Return [x, y] of the center of cell containing provided text 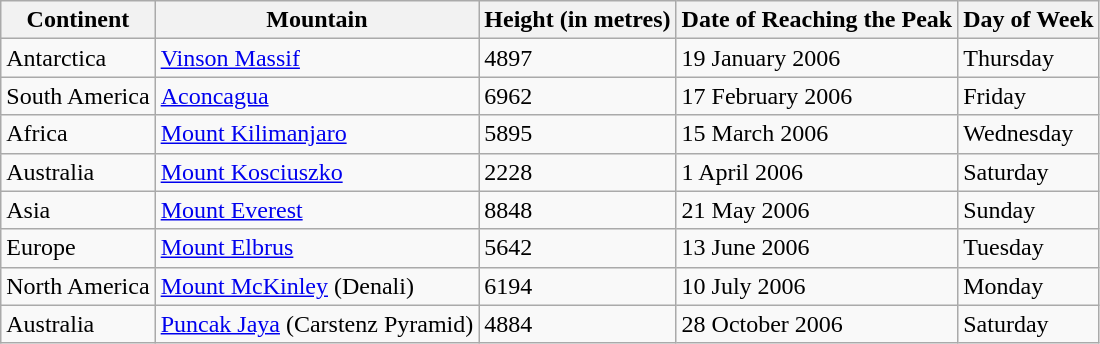
North America [78, 286]
South America [78, 96]
Monday [1028, 286]
Wednesday [1028, 134]
Mount Elbrus [317, 248]
Sunday [1028, 210]
2228 [578, 172]
Africa [78, 134]
Vinson Massif [317, 58]
Europe [78, 248]
Antarctica [78, 58]
Friday [1028, 96]
Aconcagua [317, 96]
Asia [78, 210]
Height (in metres) [578, 20]
10 July 2006 [817, 286]
5642 [578, 248]
Day of Week [1028, 20]
4884 [578, 324]
Mount Kosciuszko [317, 172]
Continent [78, 20]
19 January 2006 [817, 58]
8848 [578, 210]
1 April 2006 [817, 172]
Thursday [1028, 58]
15 March 2006 [817, 134]
6194 [578, 286]
28 October 2006 [817, 324]
Tuesday [1028, 248]
13 June 2006 [817, 248]
21 May 2006 [817, 210]
6962 [578, 96]
17 February 2006 [817, 96]
Date of Reaching the Peak [817, 20]
Mountain [317, 20]
Mount Kilimanjaro [317, 134]
Mount McKinley (Denali) [317, 286]
4897 [578, 58]
Mount Everest [317, 210]
Puncak Jaya (Carstenz Pyramid) [317, 324]
5895 [578, 134]
